Provide the [x, y] coordinate of the cell's center where the given text is located.  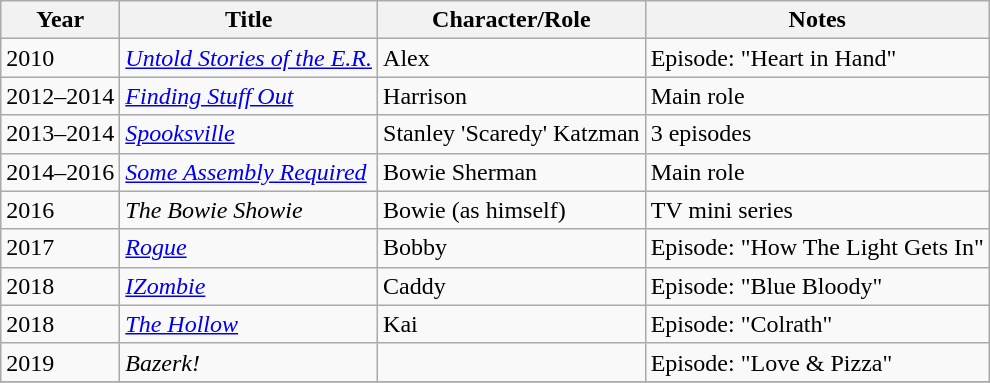
The Bowie Showie [249, 210]
2017 [60, 248]
2019 [60, 362]
Untold Stories of the E.R. [249, 58]
Caddy [512, 286]
Episode: "How The Light Gets In" [817, 248]
2010 [60, 58]
Rogue [249, 248]
2013–2014 [60, 134]
Some Assembly Required [249, 172]
The Hollow [249, 324]
Title [249, 20]
Bowie (as himself) [512, 210]
Finding Stuff Out [249, 96]
Bobby [512, 248]
Bazerk! [249, 362]
Episode: "Heart in Hand" [817, 58]
TV mini series [817, 210]
Year [60, 20]
Character/Role [512, 20]
Stanley 'Scaredy' Katzman [512, 134]
Episode: "Colrath" [817, 324]
Episode: "Blue Bloody" [817, 286]
Harrison [512, 96]
Notes [817, 20]
3 episodes [817, 134]
2016 [60, 210]
Episode: "Love & Pizza" [817, 362]
Alex [512, 58]
2012–2014 [60, 96]
Spooksville [249, 134]
Bowie Sherman [512, 172]
IZombie [249, 286]
Kai [512, 324]
2014–2016 [60, 172]
